Find where the given text appears and provide that cell's center as [x, y] coordinate. 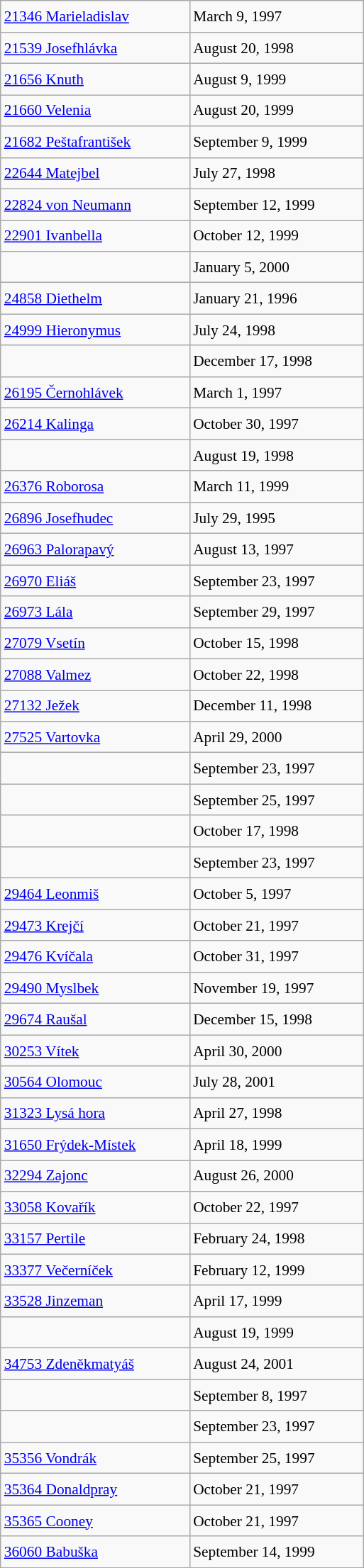
30564 Olomouc [95, 1082]
October 22, 1998 [277, 674]
26963 Palorapavý [95, 549]
24858 Diethelm [95, 298]
35364 Donaldpray [95, 1489]
July 28, 2001 [277, 1082]
22644 Matejbel [95, 173]
August 26, 2000 [277, 1176]
29476 Kvíčala [95, 956]
27132 Ježek [95, 706]
April 27, 1998 [277, 1113]
October 22, 1997 [277, 1207]
29490 Myslbek [95, 987]
September 8, 1997 [277, 1395]
August 24, 2001 [277, 1364]
30253 Vítek [95, 1051]
33157 Pertile [95, 1238]
27079 Vsetín [95, 643]
33377 Večerníček [95, 1270]
April 29, 2000 [277, 737]
27088 Valmez [95, 674]
August 13, 1997 [277, 549]
March 9, 1997 [277, 16]
March 1, 1997 [277, 393]
August 20, 1999 [277, 111]
32294 Zajonc [95, 1176]
33058 Kovařík [95, 1207]
21539 Josefhlávka [95, 47]
29473 Krejčí [95, 925]
21682 Peštafrantišek [95, 142]
October 12, 1999 [277, 236]
August 19, 1999 [277, 1333]
31323 Lysá hora [95, 1113]
22824 von Neumann [95, 204]
35356 Vondrák [95, 1457]
26214 Kalinga [95, 424]
February 24, 1998 [277, 1238]
January 21, 1996 [277, 298]
26376 Roborosa [95, 486]
21660 Velenia [95, 111]
21346 Marieladislav [95, 16]
July 24, 1998 [277, 330]
November 19, 1997 [277, 987]
26970 Eliáš [95, 581]
August 9, 1999 [277, 79]
July 27, 1998 [277, 173]
October 17, 1998 [277, 831]
21656 Knuth [95, 79]
29464 Leonmiš [95, 894]
September 29, 1997 [277, 612]
24999 Hieronymus [95, 330]
27525 Vartovka [95, 737]
January 5, 2000 [277, 267]
26896 Josefhudec [95, 517]
December 17, 1998 [277, 361]
August 19, 1998 [277, 455]
September 14, 1999 [277, 1552]
April 18, 1999 [277, 1144]
September 12, 1999 [277, 204]
22901 Ivanbella [95, 236]
36060 Babuška [95, 1552]
October 5, 1997 [277, 894]
July 29, 1995 [277, 517]
September 9, 1999 [277, 142]
April 17, 1999 [277, 1301]
February 12, 1999 [277, 1270]
December 15, 1998 [277, 1019]
April 30, 2000 [277, 1051]
August 20, 1998 [277, 47]
October 31, 1997 [277, 956]
26195 Černohlávek [95, 393]
35365 Cooney [95, 1521]
March 11, 1999 [277, 486]
29674 Raušal [95, 1019]
October 30, 1997 [277, 424]
33528 Jinzeman [95, 1301]
26973 Lála [95, 612]
December 11, 1998 [277, 706]
31650 Frýdek-Místek [95, 1144]
October 15, 1998 [277, 643]
34753 Zdeněkmatyáš [95, 1364]
